Detect which cell encompasses the target text, then output its (x, y) center coordinate. 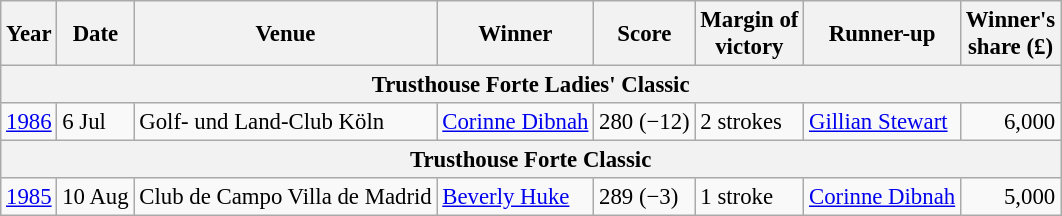
1985 (29, 197)
Runner-up (882, 34)
Margin ofvictory (750, 34)
6,000 (1010, 122)
Winner'sshare (£) (1010, 34)
Score (644, 34)
Beverly Huke (516, 197)
5,000 (1010, 197)
6 Jul (96, 122)
289 (−3) (644, 197)
1 stroke (750, 197)
280 (−12) (644, 122)
Trusthouse Forte Classic (531, 160)
Club de Campo Villa de Madrid (286, 197)
2 strokes (750, 122)
10 Aug (96, 197)
Gillian Stewart (882, 122)
Golf- und Land-Club Köln (286, 122)
Winner (516, 34)
Year (29, 34)
Venue (286, 34)
Date (96, 34)
Trusthouse Forte Ladies' Classic (531, 85)
1986 (29, 122)
